Output the [x, y] coordinate of the center of the cell containing the given text.  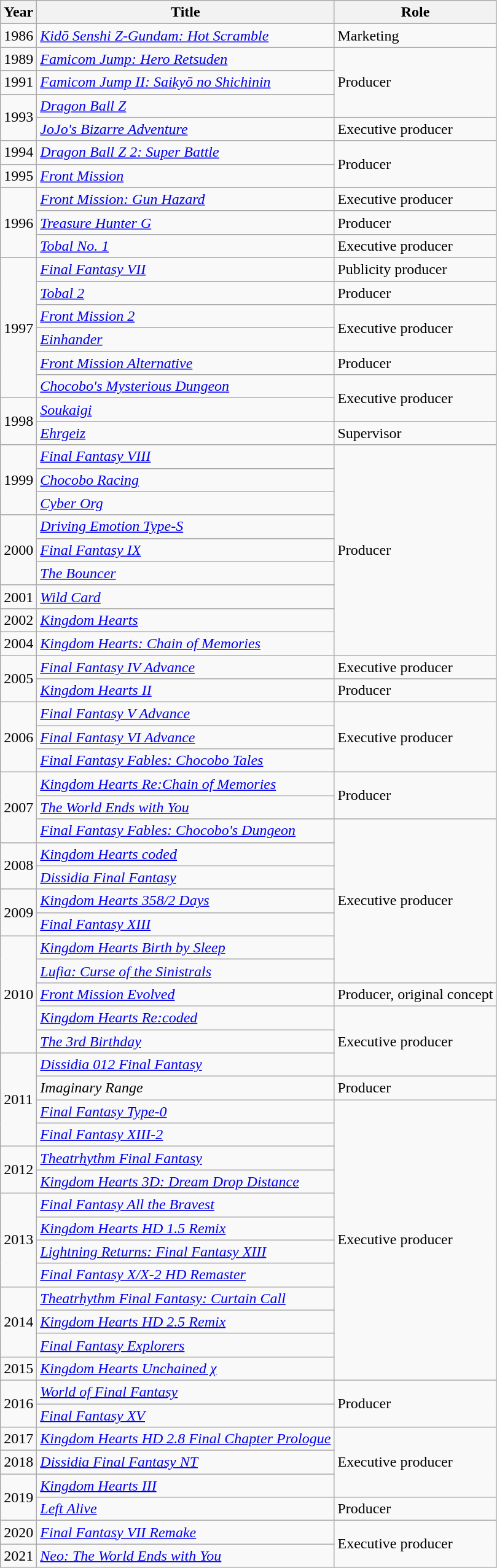
Final Fantasy Explorers [186, 1345]
2009 [18, 912]
Final Fantasy VIII [186, 457]
1991 [18, 82]
Theatrhythm Final Fantasy: Curtain Call [186, 1298]
Front Mission Alternative [186, 363]
2001 [18, 597]
Final Fantasy XIII-2 [186, 1135]
2014 [18, 1322]
The 3rd Birthday [186, 1041]
Tobal No. 1 [186, 246]
Kingdom Hearts HD 1.5 Remix [186, 1228]
1996 [18, 222]
Tobal 2 [186, 293]
Einhander [186, 340]
Title [186, 12]
Final Fantasy X/X-2 HD Remaster [186, 1275]
2008 [18, 866]
Kingdom Hearts III [186, 1486]
1998 [18, 421]
2007 [18, 807]
The World Ends with You [186, 807]
2015 [18, 1368]
Kingdom Hearts 358/2 Days [186, 901]
JoJo's Bizarre Adventure [186, 129]
Kingdom Hearts 3D: Dream Drop Distance [186, 1182]
Publicity producer [415, 269]
The Bouncer [186, 573]
Chocobo's Mysterious Dungeon [186, 386]
1993 [18, 117]
Neo: The World Ends with You [186, 1556]
Driving Emotion Type-S [186, 527]
2019 [18, 1497]
Final Fantasy Type-0 [186, 1111]
Kingdom Hearts II [186, 691]
2013 [18, 1240]
Dissidia 012 Final Fantasy [186, 1065]
2000 [18, 550]
Theatrhythm Final Fantasy [186, 1158]
2004 [18, 643]
Front Mission: Gun Hazard [186, 199]
Imaginary Range [186, 1088]
2002 [18, 620]
Kingdom Hearts coded [186, 854]
2016 [18, 1403]
Famicom Jump: Hero Retsuden [186, 59]
Ehrgeiz [186, 433]
Lufia: Curse of the Sinistrals [186, 971]
Final Fantasy VI Advance [186, 737]
Kingdom Hearts: Chain of Memories [186, 643]
Front Mission [186, 176]
Final Fantasy IX [186, 550]
Role [415, 12]
Kingdom Hearts Unchained χ [186, 1368]
Final Fantasy Fables: Chocobo's Dungeon [186, 831]
2018 [18, 1462]
2006 [18, 737]
2017 [18, 1439]
Treasure Hunter G [186, 222]
Final Fantasy IV Advance [186, 667]
1995 [18, 176]
Supervisor [415, 433]
Chocobo Racing [186, 480]
Left Alive [186, 1509]
Kingdom Hearts HD 2.8 Final Chapter Prologue [186, 1439]
Dissidia Final Fantasy NT [186, 1462]
1999 [18, 480]
Final Fantasy V Advance [186, 714]
Final Fantasy VII [186, 269]
Kingdom Hearts [186, 620]
2010 [18, 994]
Marketing [415, 36]
Famicom Jump II: Saikyō no Shichinin [186, 82]
1986 [18, 36]
Final Fantasy All the Bravest [186, 1205]
Soukaigi [186, 410]
Kingdom Hearts HD 2.5 Remix [186, 1322]
1997 [18, 327]
1994 [18, 152]
Cyber Org [186, 503]
2021 [18, 1556]
2020 [18, 1532]
Kingdom Hearts Re:coded [186, 1017]
Wild Card [186, 597]
2005 [18, 678]
Dragon Ball Z 2: Super Battle [186, 152]
Final Fantasy XV [186, 1415]
Dragon Ball Z [186, 106]
Kingdom Hearts Birth by Sleep [186, 947]
World of Final Fantasy [186, 1392]
1989 [18, 59]
Final Fantasy VII Remake [186, 1532]
Final Fantasy Fables: Chocobo Tales [186, 761]
Kingdom Hearts Re:Chain of Memories [186, 784]
Lightning Returns: Final Fantasy XIII [186, 1252]
2011 [18, 1100]
Producer, original concept [415, 994]
Final Fantasy XIII [186, 924]
Year [18, 12]
Front Mission 2 [186, 316]
Front Mission Evolved [186, 994]
2012 [18, 1170]
Dissidia Final Fantasy [186, 877]
Kidō Senshi Z-Gundam: Hot Scramble [186, 36]
